For the text-containing cell, return its midpoint in [X, Y] coordinate format. 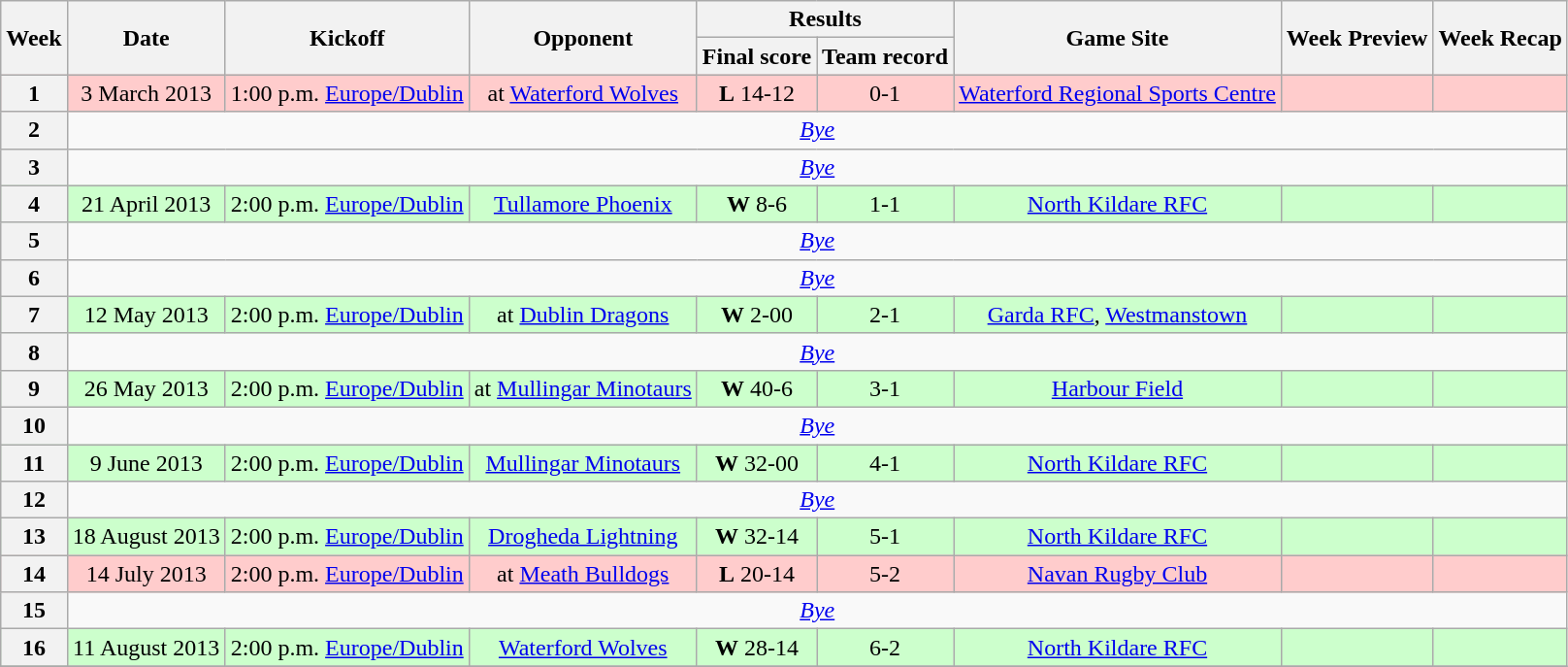
7 [34, 315]
Week [34, 38]
5-2 [885, 574]
W 8-6 [757, 204]
Navan Rugby Club [1118, 574]
13 [34, 537]
6 [34, 278]
1:00 p.m. Europe/Dublin [347, 93]
26 May 2013 [146, 388]
2-1 [885, 315]
W 40-6 [757, 388]
Date [146, 38]
6-2 [885, 648]
Game Site [1118, 38]
Results [825, 19]
Waterford Regional Sports Centre [1118, 93]
W 28-14 [757, 648]
1-1 [885, 204]
14 [34, 574]
4-1 [885, 463]
9 [34, 388]
Waterford Wolves [582, 648]
W 32-00 [757, 463]
at Meath Bulldogs [582, 574]
10 [34, 425]
Opponent [582, 38]
12 May 2013 [146, 315]
Drogheda Lightning [582, 537]
Mullingar Minotaurs [582, 463]
5-1 [885, 537]
Kickoff [347, 38]
0-1 [885, 93]
15 [34, 611]
W 32-14 [757, 537]
11 [34, 463]
3 [34, 167]
Harbour Field [1118, 388]
5 [34, 241]
Final score [757, 56]
4 [34, 204]
at Waterford Wolves [582, 93]
18 August 2013 [146, 537]
8 [34, 351]
Week Preview [1356, 38]
Week Recap [1500, 38]
14 July 2013 [146, 574]
9 June 2013 [146, 463]
L 14-12 [757, 93]
Team record [885, 56]
at Dublin Dragons [582, 315]
L 20-14 [757, 574]
11 August 2013 [146, 648]
16 [34, 648]
12 [34, 500]
Tullamore Phoenix [582, 204]
2 [34, 130]
at Mullingar Minotaurs [582, 388]
1 [34, 93]
21 April 2013 [146, 204]
W 2-00 [757, 315]
3-1 [885, 388]
3 March 2013 [146, 93]
Garda RFC, Westmanstown [1118, 315]
